Locate the cell with the specified text and output its [x, y] center coordinate. 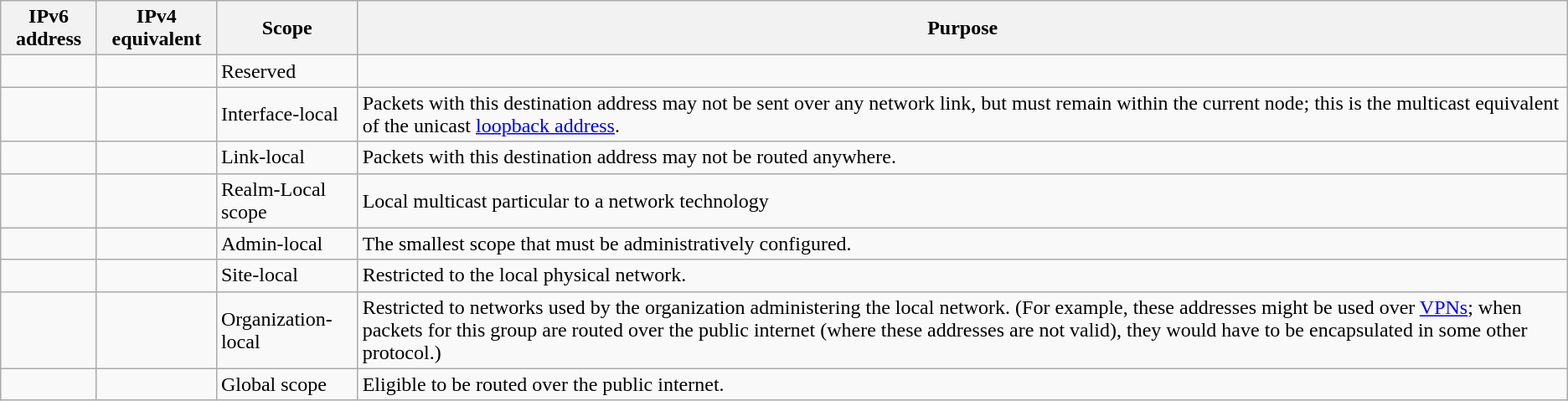
Eligible to be routed over the public internet. [962, 384]
Local multicast particular to a network technology [962, 201]
Realm-Local scope [286, 201]
Purpose [962, 28]
Interface-local [286, 114]
Site-local [286, 275]
The smallest scope that must be administratively configured. [962, 244]
Scope [286, 28]
Link-local [286, 157]
Restricted to the local physical network. [962, 275]
Admin-local [286, 244]
Organization-local [286, 330]
Packets with this destination address may not be routed anywhere. [962, 157]
IPv6 address [49, 28]
Global scope [286, 384]
Reserved [286, 71]
IPv4 equivalent [156, 28]
